Scan for the cell matching the given text and deliver its (x, y) coordinate at center. 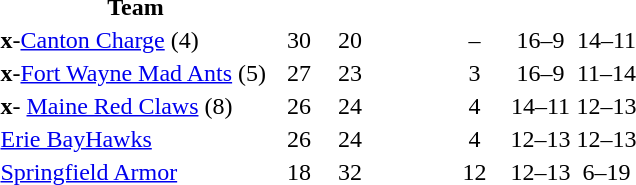
23 (350, 73)
12–13 (540, 139)
3 (474, 73)
14–11 (540, 106)
27 (299, 73)
30 (299, 40)
– (474, 40)
20 (350, 40)
